From the cell containing the given text, extract its center point as [x, y] coordinate. 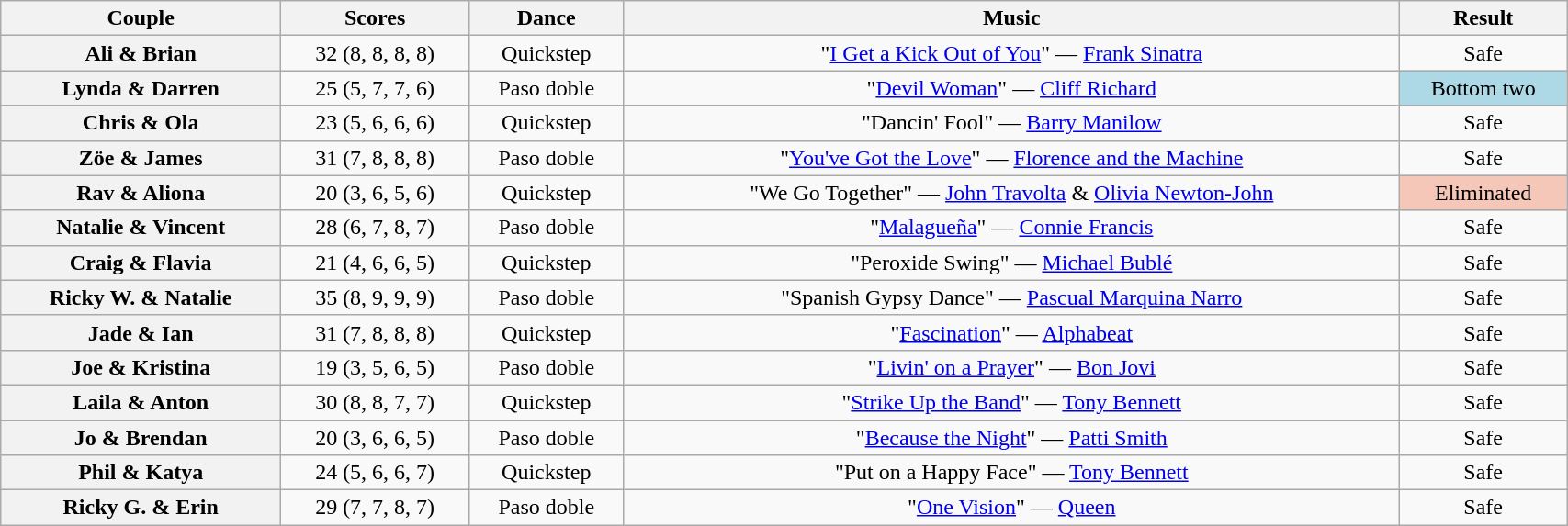
24 (5, 6, 6, 7) [375, 473]
Bottom two [1483, 88]
"Fascination" — Alphabeat [1012, 332]
Ricky G. & Erin [141, 508]
Joe & Kristina [141, 367]
Eliminated [1483, 193]
32 (8, 8, 8, 8) [375, 53]
Dance [547, 18]
Result [1483, 18]
Jade & Ian [141, 332]
"We Go Together" — John Travolta & Olivia Newton-John [1012, 193]
Zöe & James [141, 158]
23 (5, 6, 6, 6) [375, 123]
"Malagueña" — Connie Francis [1012, 228]
Phil & Katya [141, 473]
Natalie & Vincent [141, 228]
Ricky W. & Natalie [141, 297]
Ali & Brian [141, 53]
"Devil Woman" — Cliff Richard [1012, 88]
19 (3, 5, 6, 5) [375, 367]
"Because the Night" — Patti Smith [1012, 438]
29 (7, 7, 8, 7) [375, 508]
Jo & Brendan [141, 438]
25 (5, 7, 7, 6) [375, 88]
"Dancin' Fool" — Barry Manilow [1012, 123]
Chris & Ola [141, 123]
20 (3, 6, 5, 6) [375, 193]
"Peroxide Swing" — Michael Bublé [1012, 263]
Music [1012, 18]
"Livin' on a Prayer" — Bon Jovi [1012, 367]
"You've Got the Love" — Florence and the Machine [1012, 158]
28 (6, 7, 8, 7) [375, 228]
"Spanish Gypsy Dance" — Pascual Marquina Narro [1012, 297]
20 (3, 6, 6, 5) [375, 438]
Laila & Anton [141, 402]
35 (8, 9, 9, 9) [375, 297]
21 (4, 6, 6, 5) [375, 263]
"Strike Up the Band" — Tony Bennett [1012, 402]
Craig & Flavia [141, 263]
30 (8, 8, 7, 7) [375, 402]
"I Get a Kick Out of You" — Frank Sinatra [1012, 53]
Rav & Aliona [141, 193]
Couple [141, 18]
"One Vision" — Queen [1012, 508]
Scores [375, 18]
"Put on a Happy Face" — Tony Bennett [1012, 473]
Lynda & Darren [141, 88]
